Detect which cell encompasses the target text, then output its [x, y] center coordinate. 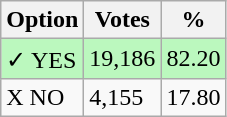
82.20 [194, 59]
Votes [122, 20]
% [194, 20]
4,155 [122, 97]
Option [42, 20]
✓ YES [42, 59]
X NO [42, 97]
17.80 [194, 97]
19,186 [122, 59]
